Find where the given text appears and provide that cell's center as (X, Y) coordinate. 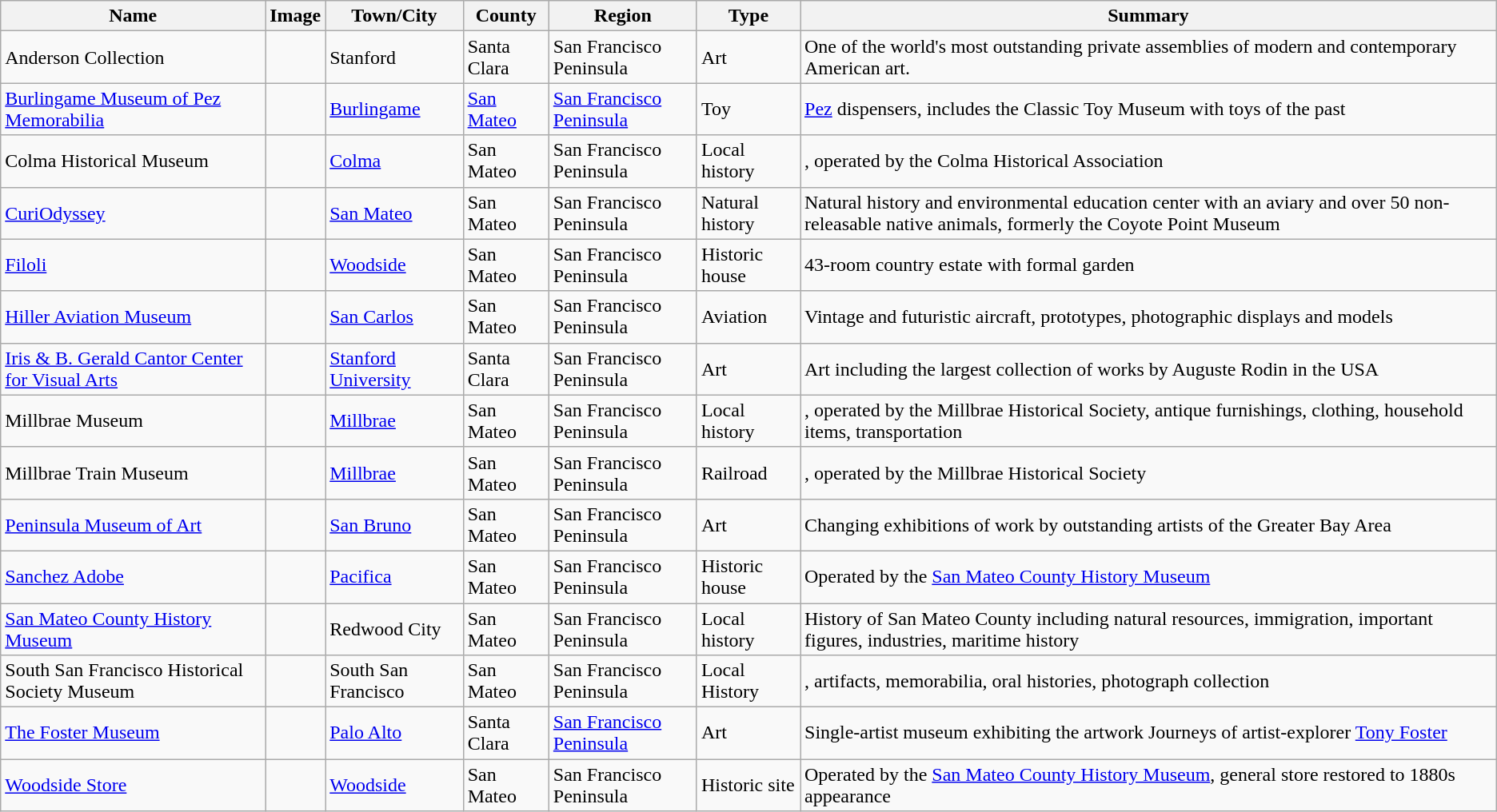
Type (748, 16)
Town/City (394, 16)
, operated by the Millbrae Historical Society (1148, 473)
Hiller Aviation Museum (133, 316)
Sanchez Adobe (133, 577)
Millbrae Museum (133, 420)
Stanford University (394, 369)
, operated by the Millbrae Historical Society, antique furnishings, clothing, household items, transportation (1148, 420)
Millbrae Train Museum (133, 473)
Colma Historical Museum (133, 161)
San Mateo County History Museum (133, 628)
San Bruno (394, 524)
South San Francisco (394, 681)
, artifacts, memorabilia, oral histories, photograph collection (1148, 681)
Colma (394, 161)
Pez dispensers, includes the Classic Toy Museum with toys of the past (1148, 109)
Art including the largest collection of works by Auguste Rodin in the USA (1148, 369)
One of the world's most outstanding private assemblies of modern and contemporary American art. (1148, 58)
Woodside Store (133, 785)
Pacifica (394, 577)
Natural history and environmental education center with an aviary and over 50 non-releasable native animals, formerly the Coyote Point Museum (1148, 213)
Peninsula Museum of Art (133, 524)
Anderson Collection (133, 58)
Historic site (748, 785)
The Foster Museum (133, 734)
Image (296, 16)
Filoli (133, 265)
, operated by the Colma Historical Association (1148, 161)
South San Francisco Historical Society Museum (133, 681)
Redwood City (394, 628)
Toy (748, 109)
Burlingame (394, 109)
Changing exhibitions of work by outstanding artists of the Greater Bay Area (1148, 524)
Iris & B. Gerald Cantor Center for Visual Arts (133, 369)
County (505, 16)
Local History (748, 681)
Burlingame Museum of Pez Memorabilia (133, 109)
Single-artist museum exhibiting the artwork Journeys of artist-explorer Tony Foster (1148, 734)
43-room country estate with formal garden (1148, 265)
Vintage and futuristic aircraft, prototypes, photographic displays and models (1148, 316)
Summary (1148, 16)
Region (622, 16)
Operated by the San Mateo County History Museum (1148, 577)
Natural history (748, 213)
Name (133, 16)
Stanford (394, 58)
Railroad (748, 473)
History of San Mateo County including natural resources, immigration, important figures, industries, maritime history (1148, 628)
Operated by the San Mateo County History Museum, general store restored to 1880s appearance (1148, 785)
Palo Alto (394, 734)
CuriOdyssey (133, 213)
San Carlos (394, 316)
Aviation (748, 316)
